Locate the cell with the specified text and output its (X, Y) center coordinate. 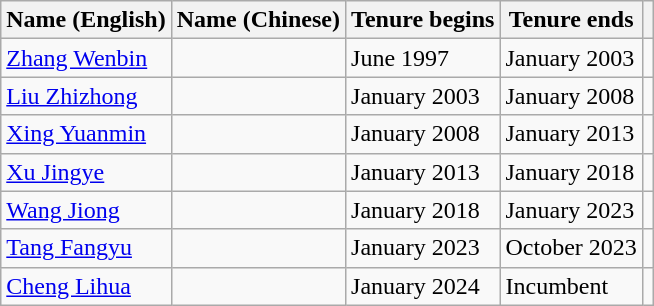
Xing Yuanmin (86, 134)
Tenure begins (423, 20)
Tenure ends (571, 20)
Name (Chinese) (258, 20)
Tang Fangyu (86, 248)
Incumbent (571, 286)
Cheng Lihua (86, 286)
Wang Jiong (86, 210)
January 2024 (423, 286)
Zhang Wenbin (86, 58)
Xu Jingye (86, 172)
June 1997 (423, 58)
Name (English) (86, 20)
Liu Zhizhong (86, 96)
October 2023 (571, 248)
